Search for the cell housing the specified text and yield its (X, Y) center coordinate. 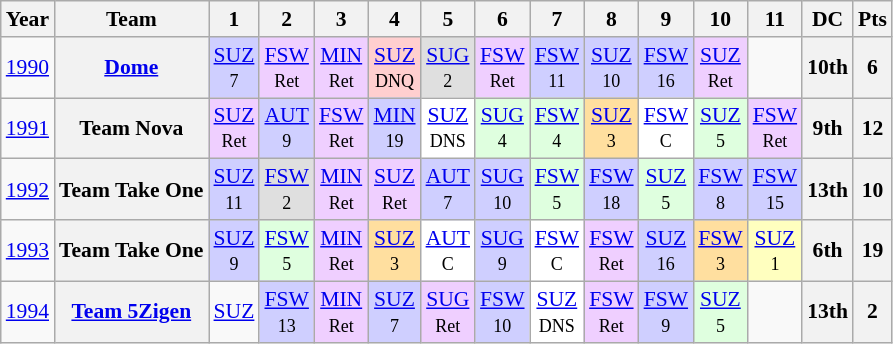
1 (234, 19)
AUT9 (286, 128)
1992 (28, 190)
SUG4 (502, 128)
SUG10 (502, 190)
5 (448, 19)
SUZ10 (612, 68)
DC (828, 19)
FSW8 (720, 190)
1991 (28, 128)
SUZ11 (234, 190)
FSW4 (558, 128)
AUTC (448, 250)
1993 (28, 250)
FSW13 (286, 312)
9 (666, 19)
FSW16 (666, 68)
3 (342, 19)
11 (776, 19)
7 (558, 19)
Pts (872, 19)
FSW9 (666, 312)
8 (612, 19)
FSW3 (720, 250)
SUZ9 (234, 250)
SUG9 (502, 250)
FSW10 (502, 312)
Team 5Zigen (131, 312)
4 (394, 19)
SUZ1 (776, 250)
FSW11 (558, 68)
SUGRet (448, 312)
FSW15 (776, 190)
1990 (28, 68)
Year (28, 19)
10th (828, 68)
19 (872, 250)
SUZ (234, 312)
Dome (131, 68)
SUG2 (448, 68)
SUZDNQ (394, 68)
6th (828, 250)
Team Nova (131, 128)
AUT7 (448, 190)
Team (131, 19)
SUZ16 (666, 250)
FSW18 (612, 190)
MIN19 (394, 128)
9th (828, 128)
12 (872, 128)
1994 (28, 312)
FSW2 (286, 190)
